Identify which cell holds the provided text, then report its [x, y] central coordinate. 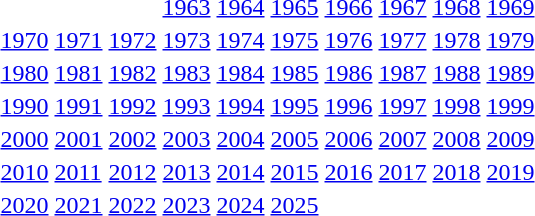
1973 [186, 40]
1976 [348, 40]
1998 [456, 106]
2018 [456, 172]
2017 [402, 172]
1996 [348, 106]
2012 [132, 172]
1975 [294, 40]
2003 [186, 139]
1977 [402, 40]
1971 [78, 40]
2011 [78, 172]
1994 [240, 106]
2015 [294, 172]
2007 [402, 139]
1972 [132, 40]
1982 [132, 73]
1986 [348, 73]
2013 [186, 172]
1993 [186, 106]
2004 [240, 139]
2008 [456, 139]
2014 [240, 172]
1985 [294, 73]
1984 [240, 73]
1978 [456, 40]
2002 [132, 139]
1991 [78, 106]
1988 [456, 73]
1987 [402, 73]
1997 [402, 106]
2006 [348, 139]
2016 [348, 172]
2005 [294, 139]
1992 [132, 106]
1983 [186, 73]
1974 [240, 40]
2001 [78, 139]
1981 [78, 73]
1995 [294, 106]
